Locate the cell with the specified text and output its [x, y] center coordinate. 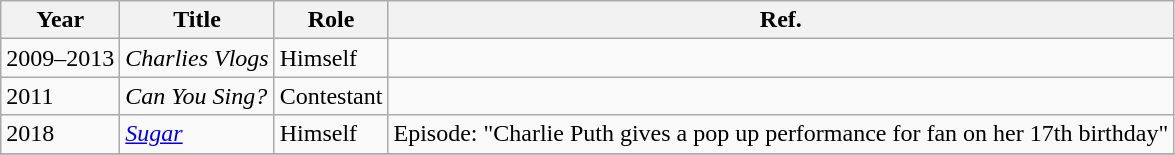
Ref. [781, 20]
Episode: "Charlie Puth gives a pop up performance for fan on her 17th birthday" [781, 134]
2009–2013 [60, 58]
2018 [60, 134]
Title [197, 20]
Contestant [331, 96]
Can You Sing? [197, 96]
2011 [60, 96]
Charlies Vlogs [197, 58]
Year [60, 20]
Role [331, 20]
Sugar [197, 134]
